Locate the cell with the specified text and output its [x, y] center coordinate. 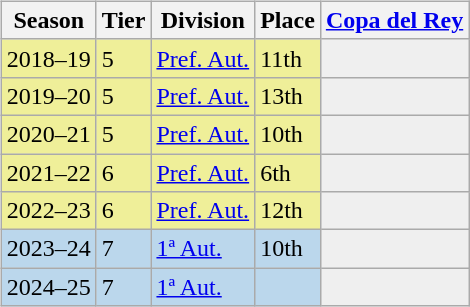
2022–23 [48, 211]
12th [288, 211]
Place [288, 20]
2018–19 [48, 58]
Copa del Rey [394, 20]
6th [288, 173]
Tier [124, 20]
13th [288, 96]
Season [48, 20]
11th [288, 58]
Division [203, 20]
2021–22 [48, 173]
2019–20 [48, 96]
2020–21 [48, 134]
2023–24 [48, 249]
2024–25 [48, 287]
